Pinpoint the cell where the given text exists, returning its [x, y] midpoint coordinate. 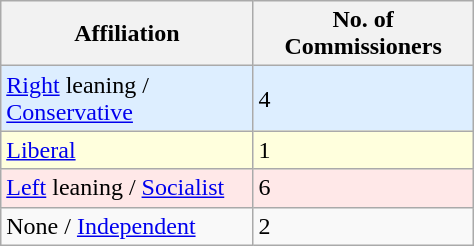
6 [363, 188]
Liberal [127, 150]
2 [363, 226]
None / Independent [127, 226]
No. of Commissioners [363, 34]
1 [363, 150]
Right leaning / Conservative [127, 98]
Left leaning / Socialist [127, 188]
4 [363, 98]
Affiliation [127, 34]
